Find where the given text appears and provide that cell's center as (X, Y) coordinate. 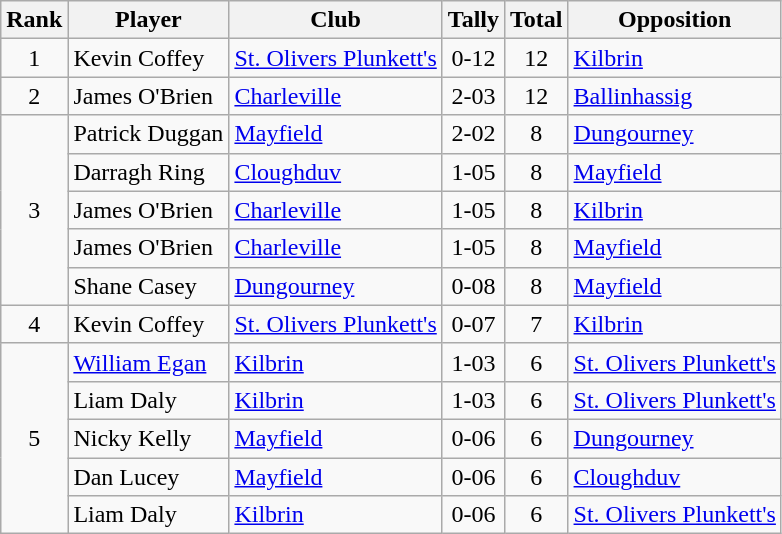
Club (336, 20)
Nicky Kelly (148, 438)
0-12 (473, 58)
3 (34, 210)
Player (148, 20)
2-03 (473, 96)
5 (34, 438)
Rank (34, 20)
Shane Casey (148, 286)
Darragh Ring (148, 172)
William Egan (148, 362)
Ballinhassig (674, 96)
Tally (473, 20)
Dan Lucey (148, 477)
2-02 (473, 134)
Opposition (674, 20)
4 (34, 324)
2 (34, 96)
0-07 (473, 324)
Total (536, 20)
Patrick Duggan (148, 134)
1 (34, 58)
7 (536, 324)
0-08 (473, 286)
